Return the (x, y) coordinate for the center point of the cell that contains the specified text.  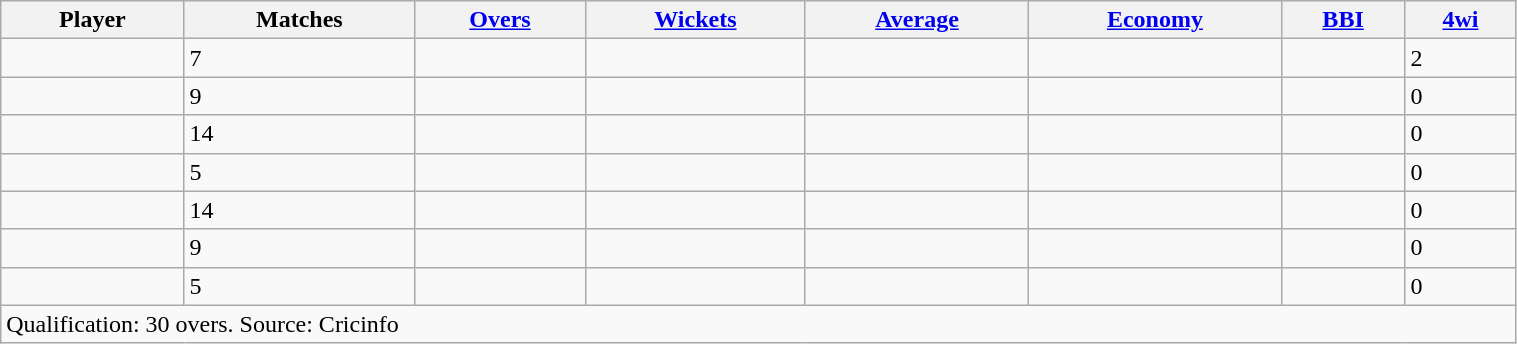
4wi (1460, 20)
BBI (1343, 20)
7 (300, 58)
Matches (300, 20)
Overs (500, 20)
Economy (1156, 20)
Player (92, 20)
Qualification: 30 overs. Source: Cricinfo (758, 324)
2 (1460, 58)
Average (916, 20)
Wickets (695, 20)
